Scan for the cell matching the given text and deliver its [X, Y] coordinate at center. 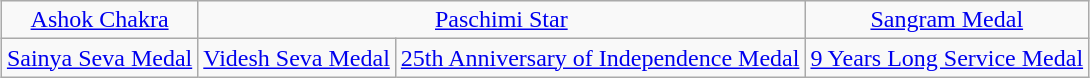
Ashok Chakra [99, 20]
Videsh Seva Medal [297, 58]
Sangram Medal [947, 20]
Paschimi Star [502, 20]
9 Years Long Service Medal [947, 58]
Sainya Seva Medal [99, 58]
25th Anniversary of Independence Medal [600, 58]
